Return [X, Y] of the center of cell containing provided text 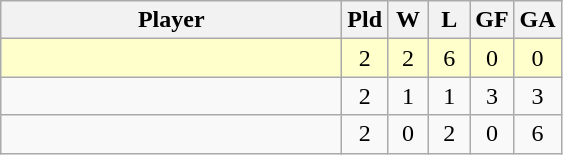
GA [538, 20]
Pld [365, 20]
L [450, 20]
W [408, 20]
GF [492, 20]
Player [172, 20]
